Detect which cell encompasses the target text, then output its [X, Y] center coordinate. 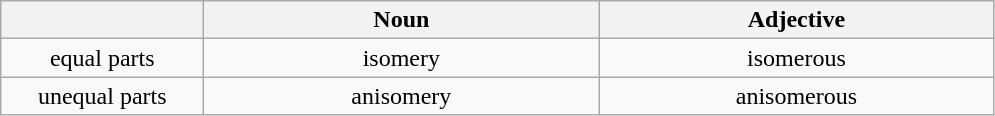
anisomery [402, 96]
anisomerous [796, 96]
Noun [402, 20]
unequal parts [102, 96]
equal parts [102, 58]
Adjective [796, 20]
isomerous [796, 58]
isomery [402, 58]
